Find where the given text appears and provide that cell's center as (x, y) coordinate. 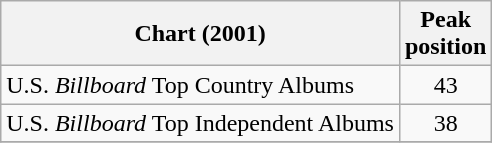
Peakposition (445, 34)
38 (445, 123)
U.S. Billboard Top Country Albums (200, 85)
U.S. Billboard Top Independent Albums (200, 123)
Chart (2001) (200, 34)
43 (445, 85)
